Search for the cell housing the specified text and yield its [x, y] center coordinate. 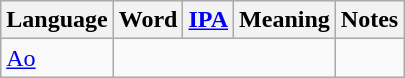
Ao [57, 58]
Word [148, 20]
Notes [369, 20]
Language [57, 20]
IPA [208, 20]
Meaning [285, 20]
